Identify which cell holds the provided text, then report its (x, y) central coordinate. 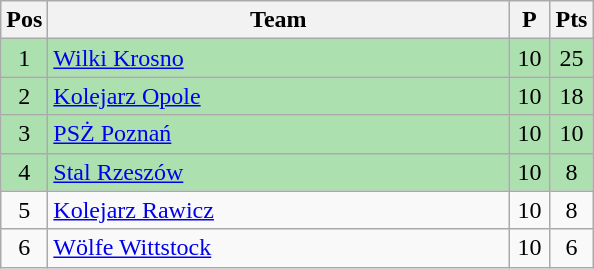
Pts (572, 20)
PSŻ Poznań (278, 134)
3 (24, 134)
5 (24, 210)
Pos (24, 20)
4 (24, 172)
P (530, 20)
25 (572, 58)
Wilki Krosno (278, 58)
Team (278, 20)
Kolejarz Rawicz (278, 210)
2 (24, 96)
Kolejarz Opole (278, 96)
Wölfe Wittstock (278, 248)
Stal Rzeszów (278, 172)
1 (24, 58)
18 (572, 96)
